Determine the [X, Y] coordinate at the center of the cell enclosing the given text.  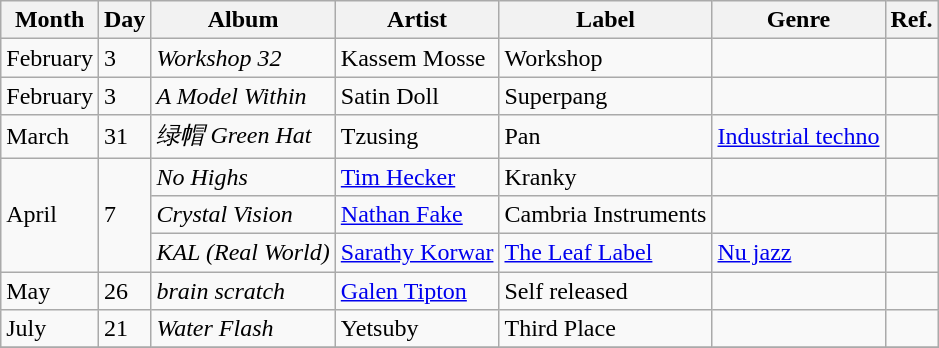
Sarathy Korwar [417, 253]
Genre [798, 20]
21 [124, 329]
Galen Tipton [417, 291]
Self released [606, 291]
April [50, 215]
July [50, 329]
Month [50, 20]
No Highs [243, 177]
Workshop 32 [243, 58]
Tim Hecker [417, 177]
Nathan Fake [417, 215]
Kranky [606, 177]
brain scratch [243, 291]
Industrial techno [798, 136]
7 [124, 215]
Yetsuby [417, 329]
Superpang [606, 96]
26 [124, 291]
Day [124, 20]
Pan [606, 136]
Album [243, 20]
Third Place [606, 329]
Ref. [912, 20]
Water Flash [243, 329]
KAL (Real World) [243, 253]
31 [124, 136]
May [50, 291]
Kassem Mosse [417, 58]
The Leaf Label [606, 253]
Nu jazz [798, 253]
Workshop [606, 58]
Cambria Instruments [606, 215]
Satin Doll [417, 96]
March [50, 136]
A Model Within [243, 96]
Artist [417, 20]
Tzusing [417, 136]
绿帽 Green Hat [243, 136]
Label [606, 20]
Crystal Vision [243, 215]
